Locate the cell with the specified text and output its (x, y) center coordinate. 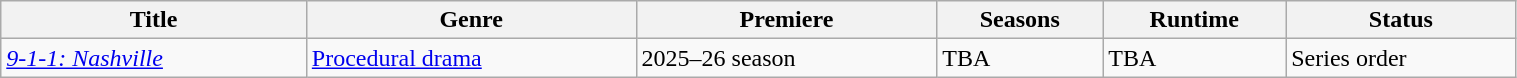
2025–26 season (786, 58)
Procedural drama (471, 58)
Status (1401, 20)
Title (154, 20)
Seasons (1020, 20)
Runtime (1194, 20)
9-1-1: Nashville (154, 58)
Series order (1401, 58)
Premiere (786, 20)
Genre (471, 20)
